For the text-containing cell, return its midpoint in (X, Y) coordinate format. 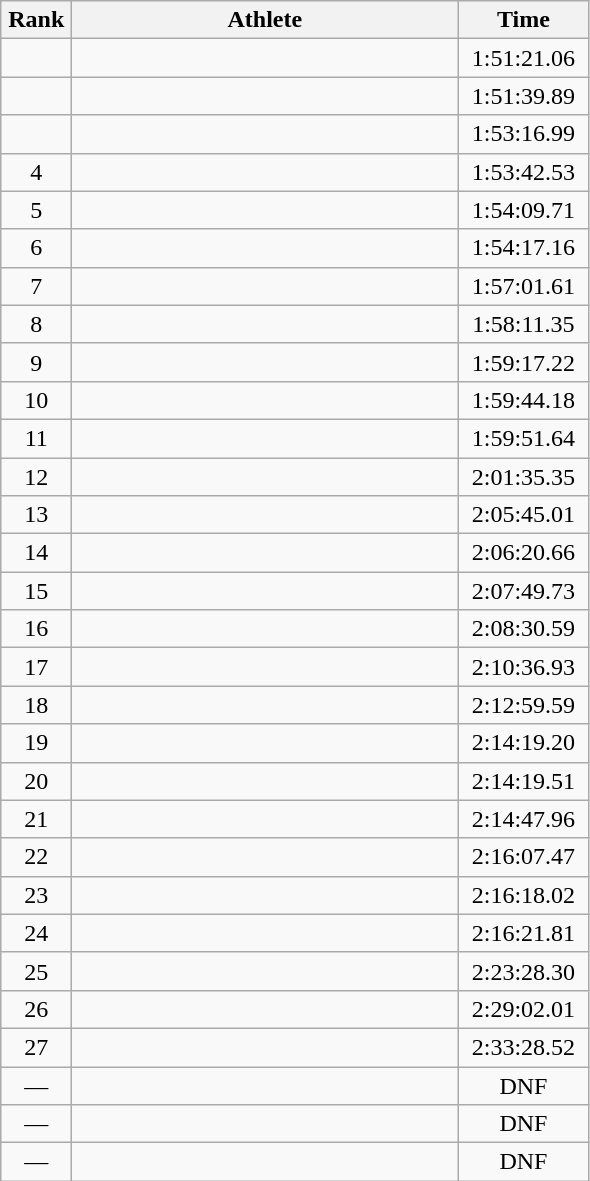
2:14:19.51 (524, 781)
16 (36, 629)
1:54:09.71 (524, 210)
18 (36, 705)
7 (36, 286)
1:53:42.53 (524, 172)
1:51:21.06 (524, 58)
20 (36, 781)
2:14:19.20 (524, 743)
10 (36, 400)
9 (36, 362)
Athlete (265, 20)
2:23:28.30 (524, 971)
11 (36, 438)
5 (36, 210)
1:59:44.18 (524, 400)
1:59:51.64 (524, 438)
2:12:59.59 (524, 705)
2:29:02.01 (524, 1009)
2:07:49.73 (524, 591)
1:54:17.16 (524, 248)
13 (36, 515)
1:59:17.22 (524, 362)
23 (36, 895)
19 (36, 743)
2:10:36.93 (524, 667)
26 (36, 1009)
1:57:01.61 (524, 286)
6 (36, 248)
25 (36, 971)
14 (36, 553)
2:05:45.01 (524, 515)
17 (36, 667)
15 (36, 591)
2:16:07.47 (524, 857)
2:06:20.66 (524, 553)
2:08:30.59 (524, 629)
1:53:16.99 (524, 134)
4 (36, 172)
22 (36, 857)
1:58:11.35 (524, 324)
24 (36, 933)
2:33:28.52 (524, 1047)
Rank (36, 20)
27 (36, 1047)
2:14:47.96 (524, 819)
8 (36, 324)
2:16:18.02 (524, 895)
1:51:39.89 (524, 96)
Time (524, 20)
12 (36, 477)
21 (36, 819)
2:16:21.81 (524, 933)
2:01:35.35 (524, 477)
